Find where the given text appears and provide that cell's center as [X, Y] coordinate. 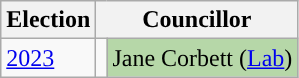
2023 [48, 58]
Jane Corbett (Lab) [202, 58]
Councillor [197, 20]
Election [48, 20]
